Find where the given text appears and provide that cell's center as [x, y] coordinate. 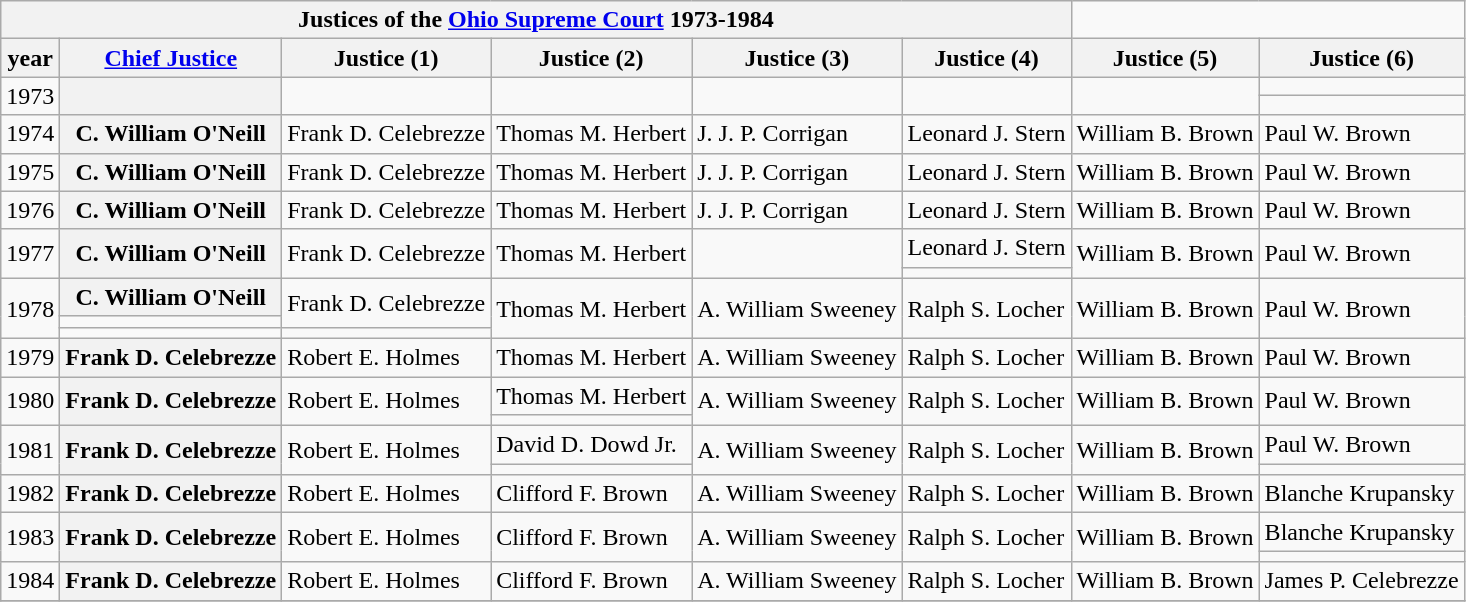
Chief Justice [171, 58]
1984 [30, 581]
Justice (3) [797, 58]
1980 [30, 400]
1979 [30, 357]
1975 [30, 172]
1978 [30, 308]
Justice (6) [1362, 58]
1981 [30, 450]
1982 [30, 494]
1974 [30, 134]
James P. Celebrezze [1362, 581]
1983 [30, 538]
1976 [30, 210]
year [30, 58]
Justice (5) [1165, 58]
Justice (2) [592, 58]
David D. Dowd Jr. [592, 445]
Justice (1) [386, 58]
Justices of the Ohio Supreme Court 1973-1984 [536, 20]
1977 [30, 254]
1973 [30, 96]
Justice (4) [986, 58]
